Pinpoint the cell where the given text exists, returning its [X, Y] midpoint coordinate. 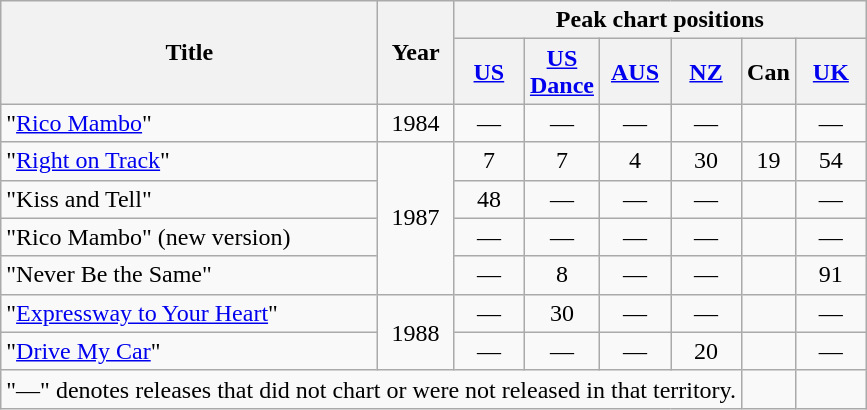
"Never Be the Same" [190, 275]
1984 [416, 123]
UK [830, 72]
Can [769, 72]
48 [488, 199]
"Rico Mambo" (new version) [190, 237]
4 [634, 161]
US [488, 72]
"Rico Mambo" [190, 123]
"Drive My Car" [190, 351]
Title [190, 52]
"—" denotes releases that did not chart or were not released in that territory. [372, 389]
54 [830, 161]
"Right on Track" [190, 161]
US Dance [562, 72]
NZ [706, 72]
20 [706, 351]
AUS [634, 72]
1987 [416, 218]
8 [562, 275]
Peak chart positions [660, 20]
19 [769, 161]
Year [416, 52]
91 [830, 275]
1988 [416, 332]
"Expressway to Your Heart" [190, 313]
"Kiss and Tell" [190, 199]
